Search for the cell housing the specified text and yield its (X, Y) center coordinate. 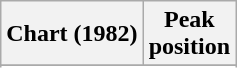
Chart (1982) (72, 34)
Peakposition (189, 34)
